Determine the [x, y] coordinate at the center of the cell enclosing the given text.  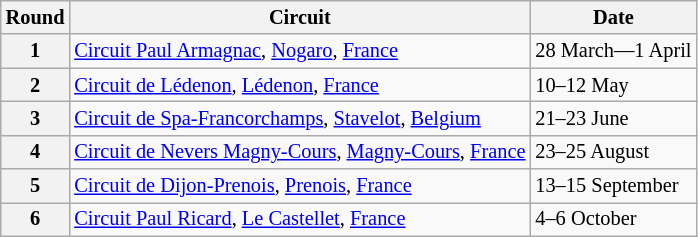
Circuit Paul Armagnac, Nogaro, France [300, 51]
Circuit de Lédenon, Lédenon, France [300, 85]
21–23 June [613, 118]
Date [613, 17]
Circuit de Dijon-Prenois, Prenois, France [300, 186]
23–25 August [613, 152]
Round [36, 17]
2 [36, 85]
3 [36, 118]
4–6 October [613, 219]
6 [36, 219]
Circuit [300, 17]
28 March—1 April [613, 51]
Circuit Paul Ricard, Le Castellet, France [300, 219]
10–12 May [613, 85]
4 [36, 152]
5 [36, 186]
Circuit de Nevers Magny-Cours, Magny-Cours, France [300, 152]
Circuit de Spa-Francorchamps, Stavelot, Belgium [300, 118]
13–15 September [613, 186]
1 [36, 51]
